Determine the [X, Y] coordinate at the center of the cell enclosing the given text.  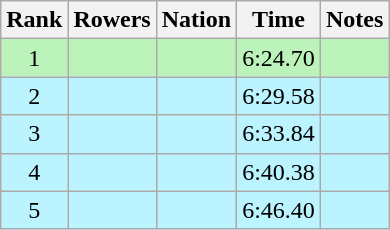
6:24.70 [279, 58]
Rowers [112, 20]
Time [279, 20]
4 [34, 172]
2 [34, 96]
6:46.40 [279, 210]
6:29.58 [279, 96]
1 [34, 58]
3 [34, 134]
6:33.84 [279, 134]
Nation [196, 20]
6:40.38 [279, 172]
5 [34, 210]
Rank [34, 20]
Notes [354, 20]
